Locate the cell with the specified text and output its [X, Y] center coordinate. 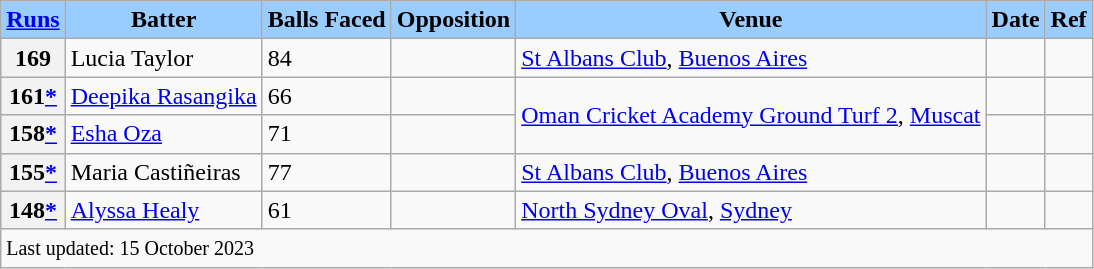
Runs [33, 20]
169 [33, 58]
Balls Faced [326, 20]
Maria Castiñeiras [164, 172]
Alyssa Healy [164, 210]
Lucia Taylor [164, 58]
158* [33, 134]
77 [326, 172]
71 [326, 134]
Deepika Rasangika [164, 96]
155* [33, 172]
Last updated: 15 October 2023 [546, 248]
Venue [751, 20]
Batter [164, 20]
84 [326, 58]
Esha Oza [164, 134]
Date [1016, 20]
61 [326, 210]
Oman Cricket Academy Ground Turf 2, Muscat [751, 115]
Opposition [453, 20]
161* [33, 96]
North Sydney Oval, Sydney [751, 210]
Ref [1068, 20]
66 [326, 96]
148* [33, 210]
